Return the (X, Y) coordinate for the center point of the cell that contains the specified text.  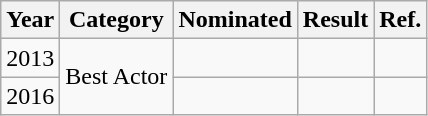
Nominated (235, 20)
2016 (30, 96)
Year (30, 20)
Ref. (400, 20)
Category (116, 20)
2013 (30, 58)
Best Actor (116, 77)
Result (335, 20)
